Find where the given text appears and provide that cell's center as (X, Y) coordinate. 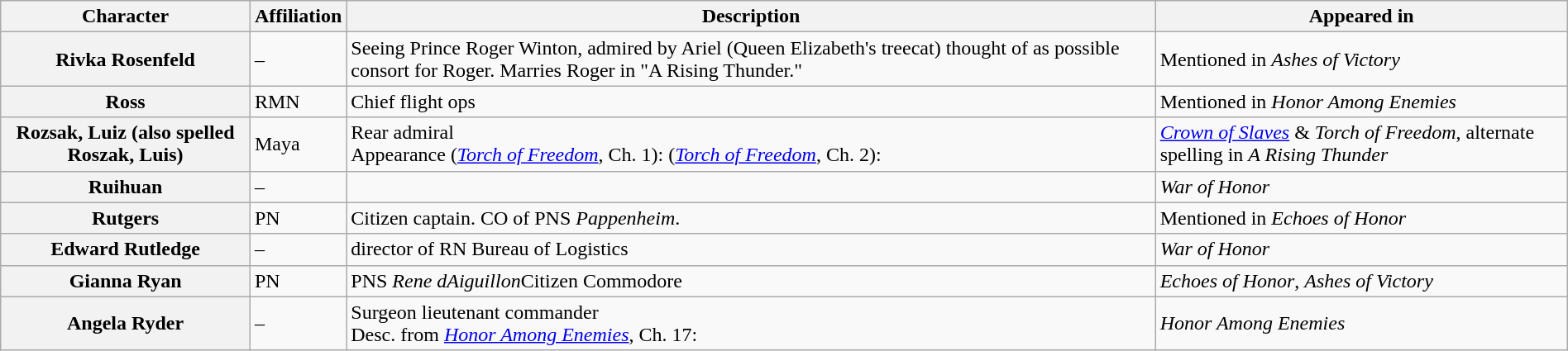
Gianna Ryan (126, 281)
Affiliation (298, 17)
Mentioned in Echoes of Honor (1361, 218)
Ross (126, 102)
Chief flight ops (751, 102)
Rutgers (126, 218)
Angela Ryder (126, 324)
Mentioned in Ashes of Victory (1361, 59)
Mentioned in Honor Among Enemies (1361, 102)
Ruihuan (126, 187)
Surgeon lieutenant commanderDesc. from Honor Among Enemies, Ch. 17: (751, 324)
Character (126, 17)
RMN (298, 102)
PNS Rene dAiguillonCitizen Commodore (751, 281)
director of RN Bureau of Logistics (751, 249)
Maya (298, 144)
Citizen captain. CO of PNS Pappenheim. (751, 218)
Appeared in (1361, 17)
Honor Among Enemies (1361, 324)
Echoes of Honor, Ashes of Victory (1361, 281)
Edward Rutledge (126, 249)
Rivka Rosenfeld (126, 59)
Description (751, 17)
Crown of Slaves & Torch of Freedom, alternate spelling in A Rising Thunder (1361, 144)
Rear admiralAppearance (Torch of Freedom, Ch. 1): (Torch of Freedom, Ch. 2): (751, 144)
Rozsak, Luiz (also spelled Roszak, Luis) (126, 144)
